For the text-containing cell, return its midpoint in (x, y) coordinate format. 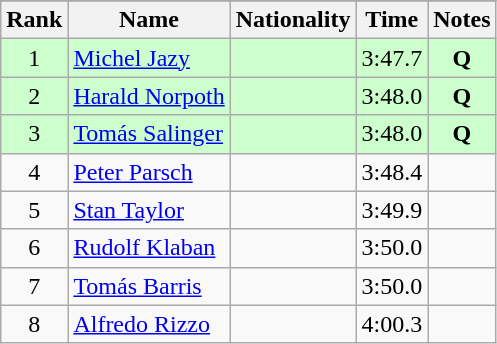
7 (34, 286)
4 (34, 172)
8 (34, 324)
Time (392, 20)
2 (34, 96)
4:00.3 (392, 324)
6 (34, 248)
3:48.4 (392, 172)
Peter Parsch (149, 172)
Nationality (293, 20)
Alfredo Rizzo (149, 324)
Tomás Salinger (149, 134)
3 (34, 134)
Stan Taylor (149, 210)
1 (34, 58)
3:47.7 (392, 58)
Notes (462, 20)
Tomás Barris (149, 286)
3:49.9 (392, 210)
Rank (34, 20)
Harald Norpoth (149, 96)
Rudolf Klaban (149, 248)
Michel Jazy (149, 58)
5 (34, 210)
Name (149, 20)
